Identify which cell holds the provided text, then report its (X, Y) central coordinate. 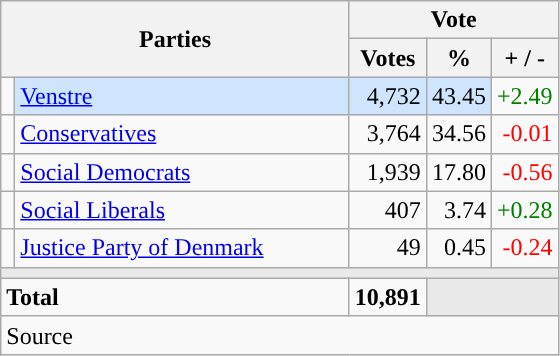
Total (176, 297)
Social Democrats (182, 172)
+0.28 (524, 210)
0.45 (458, 248)
Justice Party of Denmark (182, 248)
17.80 (458, 172)
34.56 (458, 134)
10,891 (388, 297)
407 (388, 210)
-0.24 (524, 248)
+ / - (524, 58)
+2.49 (524, 96)
Votes (388, 58)
3.74 (458, 210)
1,939 (388, 172)
Parties (176, 39)
% (458, 58)
Venstre (182, 96)
43.45 (458, 96)
3,764 (388, 134)
Conservatives (182, 134)
-0.56 (524, 172)
Social Liberals (182, 210)
-0.01 (524, 134)
49 (388, 248)
Vote (454, 20)
4,732 (388, 96)
Source (280, 335)
